Scan for the cell matching the given text and deliver its (x, y) coordinate at center. 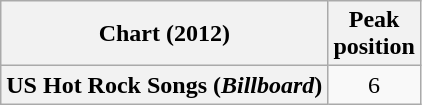
US Hot Rock Songs (Billboard) (164, 85)
Chart (2012) (164, 34)
Peakposition (374, 34)
6 (374, 85)
